From the cell containing the given text, extract its center point as (X, Y) coordinate. 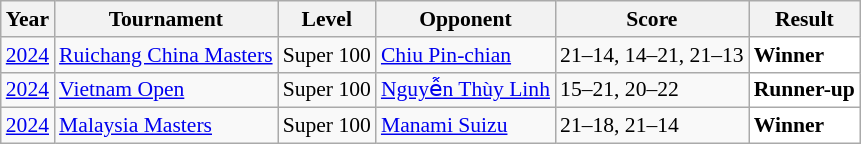
15–21, 20–22 (652, 90)
21–14, 14–21, 21–13 (652, 55)
Runner-up (804, 90)
Ruichang China Masters (166, 55)
Manami Suizu (466, 126)
Year (28, 19)
Score (652, 19)
21–18, 21–14 (652, 126)
Result (804, 19)
Opponent (466, 19)
Vietnam Open (166, 90)
Malaysia Masters (166, 126)
Chiu Pin-chian (466, 55)
Nguyễn Thùy Linh (466, 90)
Level (327, 19)
Tournament (166, 19)
